Pinpoint the cell where the given text exists, returning its [X, Y] midpoint coordinate. 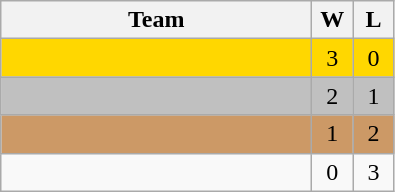
W [332, 20]
Team [156, 20]
L [374, 20]
